For the text-containing cell, return its midpoint in (x, y) coordinate format. 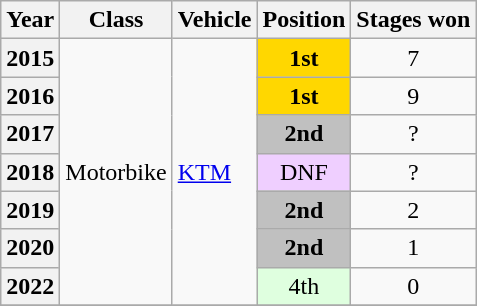
2018 (30, 172)
Year (30, 20)
Motorbike (116, 172)
2015 (30, 58)
2017 (30, 134)
Class (116, 20)
DNF (304, 172)
4th (304, 286)
Stages won (414, 20)
KTM (214, 172)
2022 (30, 286)
Vehicle (214, 20)
Position (304, 20)
2 (414, 210)
0 (414, 286)
1 (414, 248)
9 (414, 96)
2016 (30, 96)
2019 (30, 210)
7 (414, 58)
2020 (30, 248)
